Determine the (X, Y) coordinate at the center of the cell enclosing the given text.  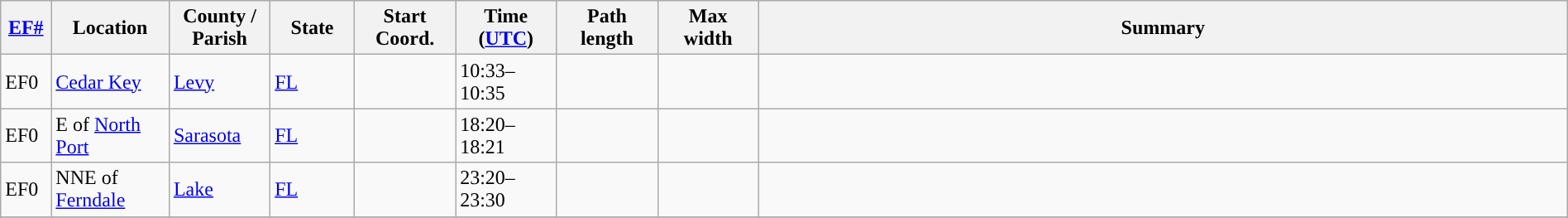
Max width (708, 28)
Path length (607, 28)
E of North Port (111, 136)
State (313, 28)
23:20–23:30 (506, 189)
Summary (1163, 28)
Cedar Key (111, 81)
Time (UTC) (506, 28)
Sarasota (219, 136)
10:33–10:35 (506, 81)
NNE of Ferndale (111, 189)
18:20–18:21 (506, 136)
Levy (219, 81)
County / Parish (219, 28)
Start Coord. (404, 28)
Location (111, 28)
Lake (219, 189)
EF# (26, 28)
